Find where the given text appears and provide that cell's center as (X, Y) coordinate. 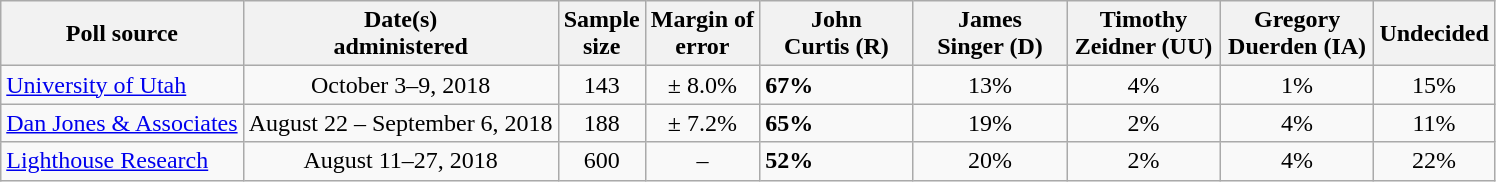
JohnCurtis (R) (837, 34)
Dan Jones & Associates (122, 123)
– (702, 161)
Lighthouse Research (122, 161)
11% (1434, 123)
JamesSinger (D) (990, 34)
Date(s)administered (400, 34)
Poll source (122, 34)
65% (837, 123)
188 (602, 123)
143 (602, 85)
52% (837, 161)
22% (1434, 161)
± 7.2% (702, 123)
August 11–27, 2018 (400, 161)
Samplesize (602, 34)
August 22 – September 6, 2018 (400, 123)
15% (1434, 85)
19% (990, 123)
600 (602, 161)
67% (837, 85)
GregoryDuerden (IA) (1297, 34)
October 3–9, 2018 (400, 85)
TimothyZeidner (UU) (1144, 34)
University of Utah (122, 85)
20% (990, 161)
Margin oferror (702, 34)
Undecided (1434, 34)
13% (990, 85)
1% (1297, 85)
± 8.0% (702, 85)
